Determine the [X, Y] coordinate at the center of the cell enclosing the given text.  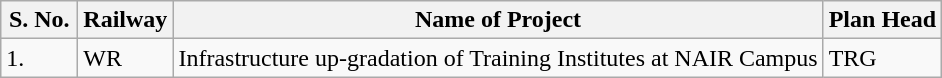
1. [40, 58]
Name of Project [498, 20]
Infrastructure up-gradation of Training Institutes at NAIR Campus [498, 58]
WR [126, 58]
S. No. [40, 20]
Plan Head [882, 20]
TRG [882, 58]
Railway [126, 20]
